Scan for the cell matching the given text and deliver its (x, y) coordinate at center. 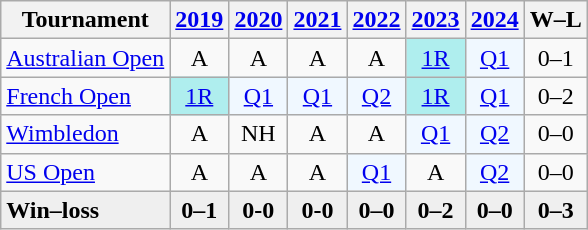
Wimbledon (86, 134)
Australian Open (86, 58)
2023 (436, 20)
NH (258, 134)
Win–loss (86, 210)
2021 (318, 20)
French Open (86, 96)
W–L (556, 20)
2020 (258, 20)
2024 (494, 20)
2022 (376, 20)
Tournament (86, 20)
0–3 (556, 210)
US Open (86, 172)
2019 (200, 20)
